Locate the cell with the specified text and output its (x, y) center coordinate. 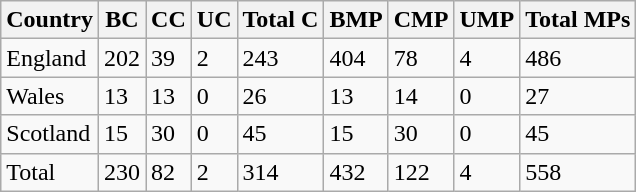
BC (122, 20)
Total MPs (578, 20)
Scotland (50, 134)
14 (421, 96)
432 (356, 172)
486 (578, 58)
UC (214, 20)
230 (122, 172)
Wales (50, 96)
England (50, 58)
27 (578, 96)
Total C (280, 20)
558 (578, 172)
26 (280, 96)
CC (169, 20)
122 (421, 172)
Country (50, 20)
243 (280, 58)
404 (356, 58)
BMP (356, 20)
82 (169, 172)
CMP (421, 20)
202 (122, 58)
UMP (487, 20)
78 (421, 58)
39 (169, 58)
Total (50, 172)
314 (280, 172)
